From the cell containing the given text, extract its center point as [x, y] coordinate. 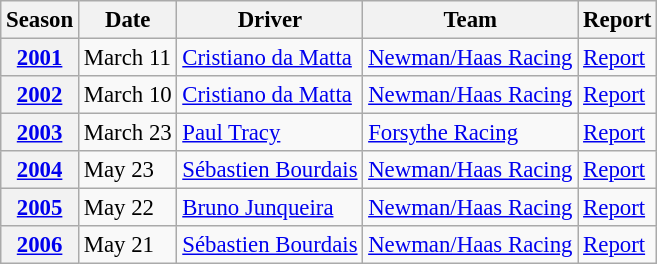
Season [40, 20]
2005 [40, 208]
March 10 [128, 95]
May 21 [128, 245]
Bruno Junqueira [270, 208]
May 23 [128, 170]
Team [470, 20]
March 11 [128, 58]
Paul Tracy [270, 133]
Driver [270, 20]
2001 [40, 58]
2002 [40, 95]
March 23 [128, 133]
Date [128, 20]
2006 [40, 245]
May 22 [128, 208]
Forsythe Racing [470, 133]
2004 [40, 170]
2003 [40, 133]
